Extract the [X, Y] coordinate from the center of the cell holding the provided text.  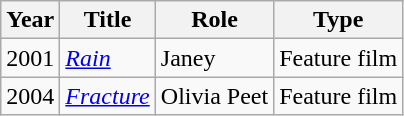
Rain [108, 58]
Title [108, 20]
Olivia Peet [214, 96]
2001 [30, 58]
Role [214, 20]
Janey [214, 58]
Year [30, 20]
Fracture [108, 96]
Type [338, 20]
2004 [30, 96]
